Return (X, Y) of the center of cell containing provided text 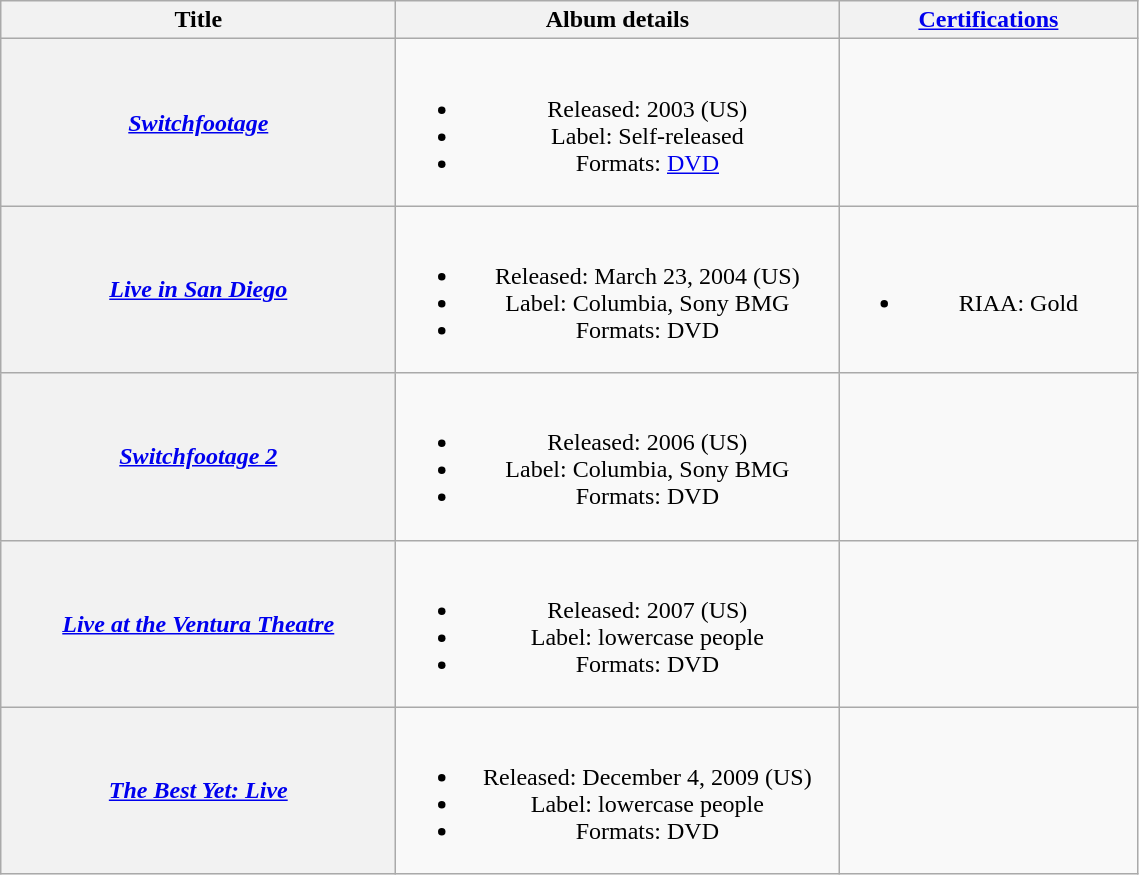
Released: 2006 (US)Label: Columbia, Sony BMGFormats: DVD (618, 456)
Switchfootage 2 (198, 456)
Released: December 4, 2009 (US)Label: lowercase peopleFormats: DVD (618, 790)
Switchfootage (198, 122)
Released: March 23, 2004 (US)Label: Columbia, Sony BMGFormats: DVD (618, 290)
Live in San Diego (198, 290)
Released: 2007 (US)Label: lowercase peopleFormats: DVD (618, 624)
The Best Yet: Live (198, 790)
Certifications (988, 20)
Album details (618, 20)
Title (198, 20)
RIAA: Gold (988, 290)
Released: 2003 (US)Label: Self-releasedFormats: DVD (618, 122)
Live at the Ventura Theatre (198, 624)
